Output the (x, y) coordinate of the center of the cell containing the given text.  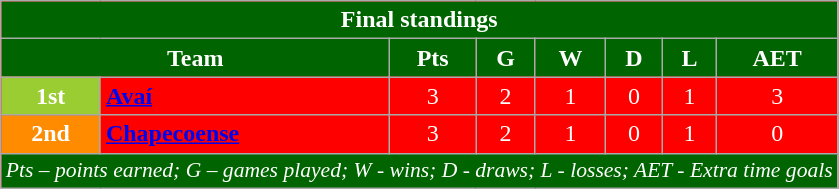
Pts – points earned; G – games played; W - wins; D - draws; L - losses; AET - Extra time goals (420, 171)
Team (196, 58)
W (570, 58)
G (506, 58)
Avaí (244, 96)
L (689, 58)
Chapecoense (244, 134)
AET (778, 58)
2nd (51, 134)
Pts (433, 58)
Final standings (420, 20)
D (634, 58)
1st (51, 96)
